Return (x, y) of the center of cell containing provided text 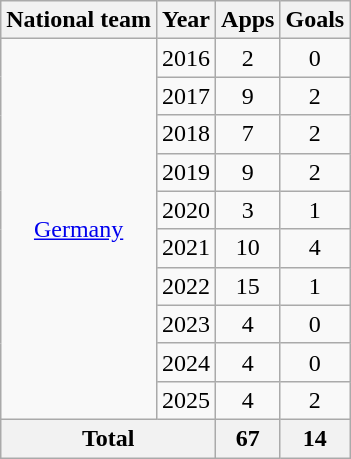
Goals (315, 20)
3 (248, 210)
15 (248, 286)
2019 (186, 172)
Apps (248, 20)
Germany (79, 230)
2016 (186, 58)
2020 (186, 210)
2022 (186, 286)
2023 (186, 324)
2017 (186, 96)
Total (108, 438)
2025 (186, 400)
7 (248, 134)
2021 (186, 248)
10 (248, 248)
Year (186, 20)
67 (248, 438)
14 (315, 438)
2018 (186, 134)
National team (79, 20)
2024 (186, 362)
